For the text-containing cell, return its midpoint in [X, Y] coordinate format. 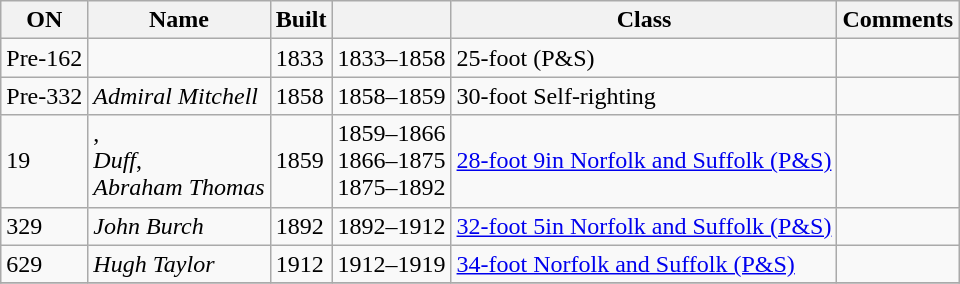
19 [44, 161]
Pre-332 [44, 96]
1912–1919 [392, 264]
Name [179, 20]
1858 [301, 96]
1858–1859 [392, 96]
1892–1912 [392, 226]
1912 [301, 264]
Comments [898, 20]
Class [644, 20]
34-foot Norfolk and Suffolk (P&S) [644, 264]
ON [44, 20]
32-foot 5in Norfolk and Suffolk (P&S) [644, 226]
1892 [301, 226]
629 [44, 264]
Admiral Mitchell [179, 96]
1859–18661866–18751875–1892 [392, 161]
Built [301, 20]
1859 [301, 161]
Pre-162 [44, 58]
,Duff,Abraham Thomas [179, 161]
1833–1858 [392, 58]
329 [44, 226]
30-foot Self-righting [644, 96]
28-foot 9in Norfolk and Suffolk (P&S) [644, 161]
25-foot (P&S) [644, 58]
1833 [301, 58]
Hugh Taylor [179, 264]
John Burch [179, 226]
